Extract the [X, Y] coordinate from the center of the cell holding the provided text.  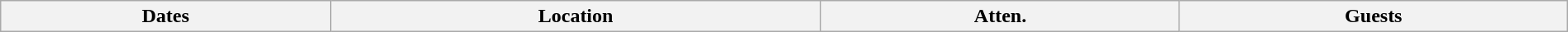
Atten. [1001, 16]
Guests [1373, 16]
Dates [165, 16]
Location [576, 16]
